For the text-containing cell, return its midpoint in (x, y) coordinate format. 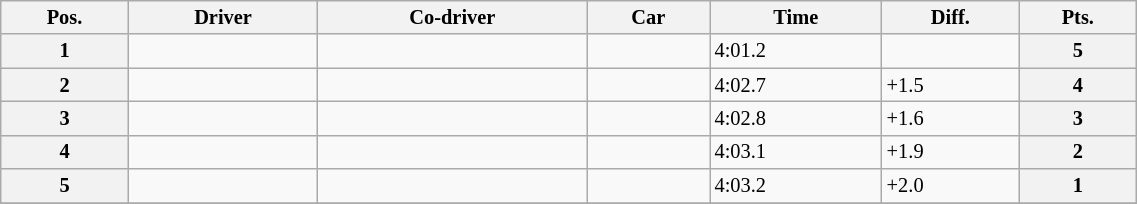
Diff. (950, 17)
+1.5 (950, 85)
Car (648, 17)
4:03.2 (796, 186)
Driver (223, 17)
+1.9 (950, 152)
+2.0 (950, 186)
4:02.7 (796, 85)
4:03.1 (796, 152)
Pts. (1078, 17)
4:01.2 (796, 51)
Pos. (65, 17)
Time (796, 17)
Co-driver (452, 17)
+1.6 (950, 118)
4:02.8 (796, 118)
